Return the (X, Y) coordinate for the center point of the cell that contains the specified text.  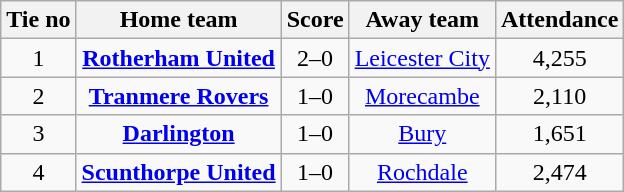
Rochdale (422, 172)
Morecambe (422, 96)
Home team (178, 20)
3 (38, 134)
Scunthorpe United (178, 172)
1,651 (559, 134)
Tie no (38, 20)
2,474 (559, 172)
4,255 (559, 58)
2–0 (315, 58)
1 (38, 58)
2,110 (559, 96)
Rotherham United (178, 58)
Tranmere Rovers (178, 96)
Leicester City (422, 58)
2 (38, 96)
4 (38, 172)
Away team (422, 20)
Attendance (559, 20)
Bury (422, 134)
Score (315, 20)
Darlington (178, 134)
